Return (x, y) of the center of cell containing provided text 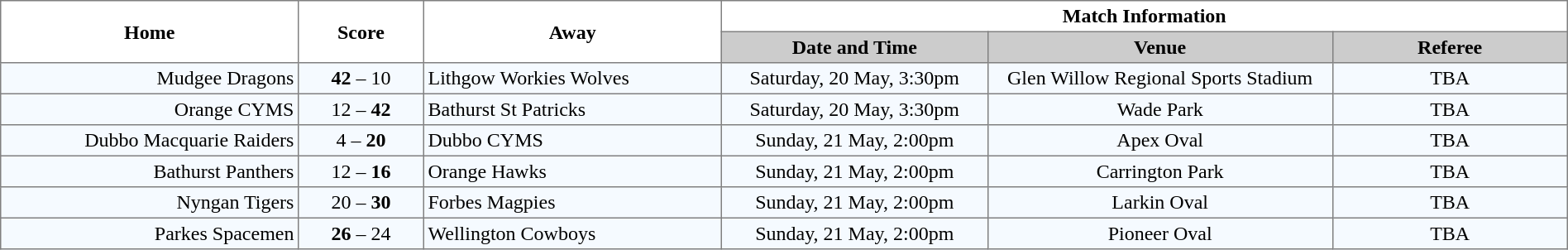
Dubbo Macquarie Raiders (150, 141)
Score (361, 31)
Pioneer Oval (1159, 233)
Venue (1159, 47)
Mudgee Dragons (150, 79)
26 – 24 (361, 233)
4 – 20 (361, 141)
20 – 30 (361, 203)
Larkin Oval (1159, 203)
Match Information (1145, 17)
Date and Time (854, 47)
Carrington Park (1159, 171)
42 – 10 (361, 79)
Orange Hawks (572, 171)
Parkes Spacemen (150, 233)
Home (150, 31)
Wade Park (1159, 109)
Bathurst Panthers (150, 171)
Wellington Cowboys (572, 233)
Dubbo CYMS (572, 141)
12 – 42 (361, 109)
Referee (1450, 47)
Apex Oval (1159, 141)
Orange CYMS (150, 109)
Nyngan Tigers (150, 203)
Lithgow Workies Wolves (572, 79)
Forbes Magpies (572, 203)
Away (572, 31)
12 – 16 (361, 171)
Bathurst St Patricks (572, 109)
Glen Willow Regional Sports Stadium (1159, 79)
